Return [x, y] of the center of cell containing provided text 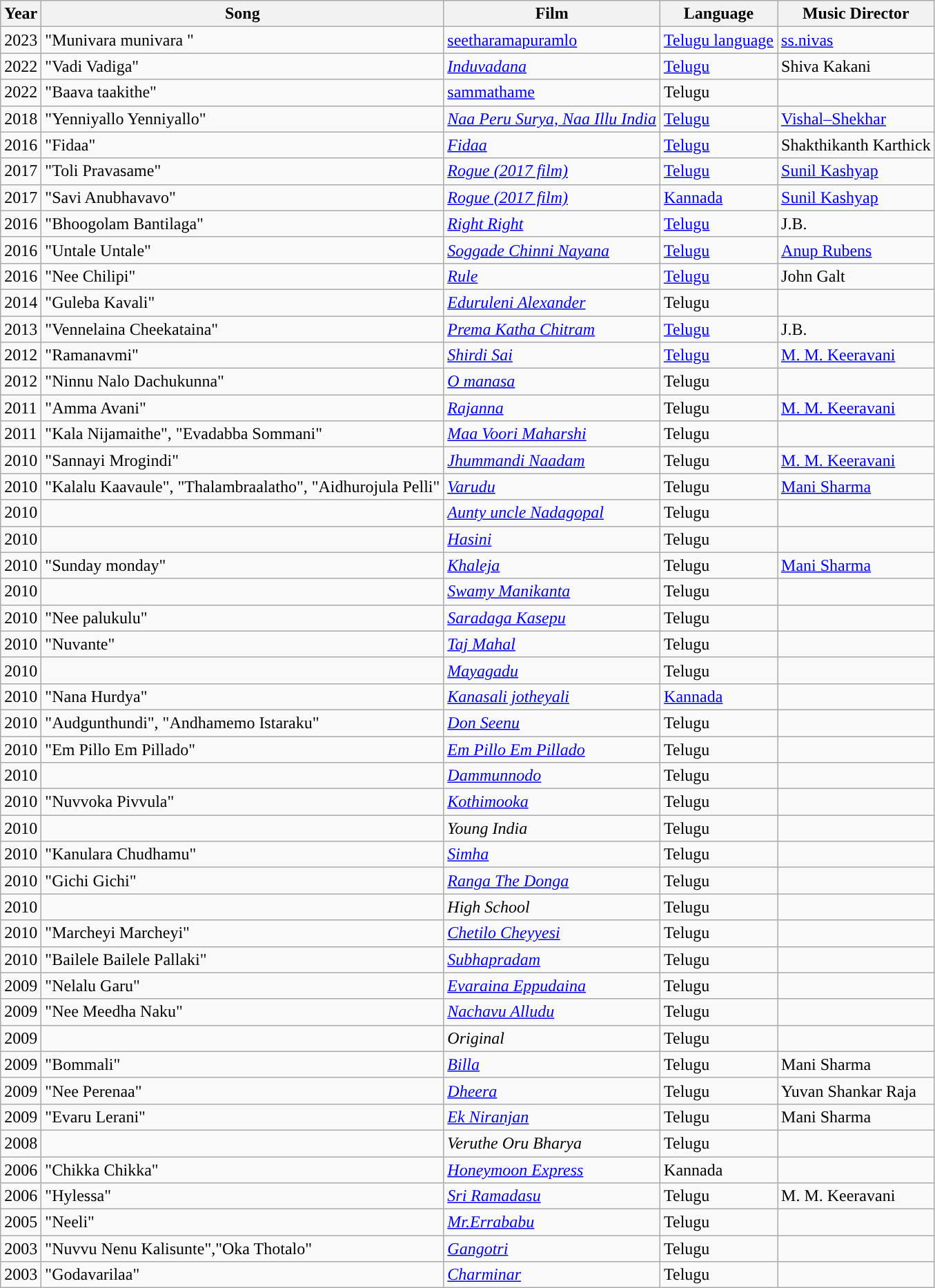
"Munivara munivara " [243, 40]
Shakthikanth Karthick [856, 145]
"Kanulara Chudhamu" [243, 855]
"Ninnu Nalo Dachukunna" [243, 382]
O manasa [552, 382]
Ek Niranjan [552, 1117]
Eduruleni Alexander [552, 302]
Naa Peru Surya, Naa Illu India [552, 119]
Young India [552, 828]
Em Pillo Em Pillado [552, 749]
John Galt [856, 276]
Kanasali jotheyali [552, 696]
Mayagadu [552, 670]
Sri Ramadasu [552, 1196]
Song [243, 14]
Gangotri [552, 1249]
"Savi Anubhavavo" [243, 197]
Billa [552, 1064]
Taj Mahal [552, 644]
"Nelalu Garu" [243, 986]
"Kala Nijamaithe", "Evadabba Sommani" [243, 434]
High School [552, 907]
"Sunday monday" [243, 565]
"Guleba Kavali" [243, 302]
Dammunnodo [552, 776]
"Hylessa" [243, 1196]
"Em Pillo Em Pillado" [243, 749]
"Nuvante" [243, 644]
2005 [21, 1222]
"Nuvvoka Pivvula" [243, 802]
Varudu [552, 487]
Don Seenu [552, 723]
"Toli Pravasame" [243, 171]
"Vadi Vadiga" [243, 66]
"Nee Chilipi" [243, 276]
"Nuvvu Nenu Kalisunte","Oka Thotalo" [243, 1249]
"Evaru Lerani" [243, 1117]
Hasini [552, 539]
"Ramanavmi" [243, 355]
ss.nivas [856, 40]
"Bommali" [243, 1064]
2008 [21, 1143]
Soggade Chinni Nayana [552, 250]
"Sannayi Mrogindi" [243, 460]
"Chikka Chikka" [243, 1170]
Shirdi Sai [552, 355]
"Nee Perenaa" [243, 1091]
Jhummandi Naadam [552, 460]
"Baava taakithe" [243, 92]
seetharamapuramlo [552, 40]
Telugu language [719, 40]
"Vennelaina Cheekataina" [243, 329]
Language [719, 14]
Aunty uncle Nadagopal [552, 513]
2023 [21, 40]
Anup Rubens [856, 250]
Saradaga Kasepu [552, 618]
Rajanna [552, 408]
Subhapradam [552, 959]
"Bhoogolam Bantilaga" [243, 224]
2013 [21, 329]
Film [552, 14]
"Gichi Gichi" [243, 881]
"Nee Meedha Naku" [243, 1012]
Original [552, 1038]
"Untale Untale" [243, 250]
Swamy Manikanta [552, 592]
Dheera [552, 1091]
"Yenniyallo Yenniyallo" [243, 119]
Kothimooka [552, 802]
Induvadana [552, 66]
"Amma Avani" [243, 408]
Fidaa [552, 145]
Year [21, 14]
Simha [552, 855]
Veruthe Oru Bharya [552, 1143]
"Fidaa" [243, 145]
Khaleja [552, 565]
"Audgunthundi", "Andhamemo Istaraku" [243, 723]
Maa Voori Maharshi [552, 434]
"Nee palukulu" [243, 618]
"Neeli" [243, 1222]
"Kalalu Kaavaule", "Thalambraalatho", "Aidhurojula Pelli" [243, 487]
Chetilo Cheyyesi [552, 933]
2018 [21, 119]
"Bailele Bailele Pallaki" [243, 959]
"Marcheyi Marcheyi" [243, 933]
Honeymoon Express [552, 1170]
Shiva Kakani [856, 66]
"Godavarilaa" [243, 1275]
Right Right [552, 224]
Music Director [856, 14]
Mr.Errababu [552, 1222]
Rule [552, 276]
Nachavu Alludu [552, 1012]
Evaraina Eppudaina [552, 986]
"Nana Hurdya" [243, 696]
sammathame [552, 92]
Charminar [552, 1275]
Yuvan Shankar Raja [856, 1091]
Prema Katha Chitram [552, 329]
Ranga The Donga [552, 881]
2014 [21, 302]
Vishal–Shekhar [856, 119]
